From the cell containing the given text, extract its center point as (x, y) coordinate. 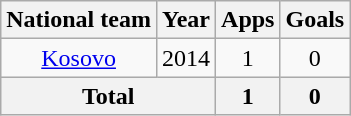
Goals (315, 20)
Year (186, 20)
Apps (248, 20)
National team (79, 20)
Total (108, 96)
2014 (186, 58)
Kosovo (79, 58)
